Provide the (X, Y) coordinate of the cell's center where the given text is located.  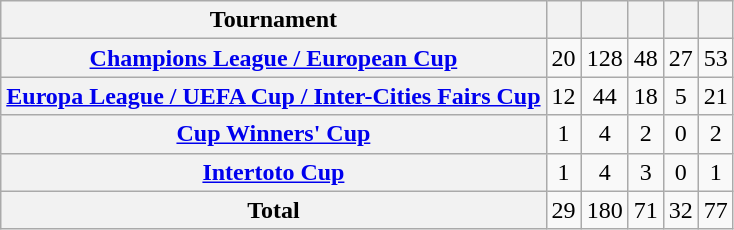
Total (274, 210)
29 (564, 210)
18 (646, 96)
27 (680, 58)
180 (604, 210)
Tournament (274, 20)
21 (716, 96)
44 (604, 96)
12 (564, 96)
48 (646, 58)
3 (646, 172)
77 (716, 210)
Cup Winners' Cup (274, 134)
Champions League / European Cup (274, 58)
20 (564, 58)
128 (604, 58)
5 (680, 96)
Europa League / UEFA Cup / Inter-Cities Fairs Cup (274, 96)
32 (680, 210)
53 (716, 58)
Intertoto Cup (274, 172)
71 (646, 210)
